Find where the given text appears and provide that cell's center as (X, Y) coordinate. 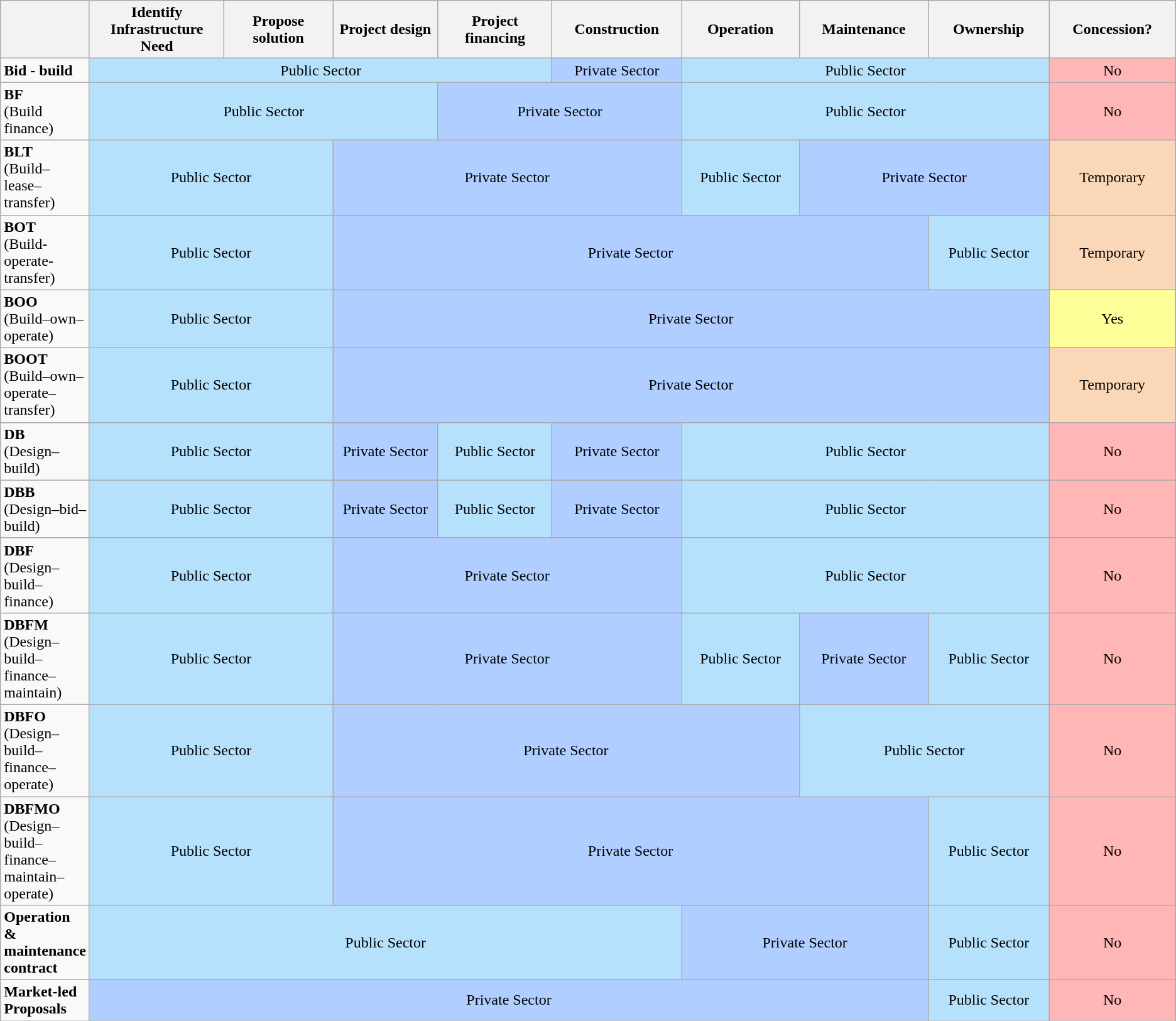
Concession? (1112, 30)
DBFMO(Design–build–finance–maintain–operate) (45, 851)
Project financing (495, 30)
Construction (617, 30)
BF(Build finance) (45, 111)
DBB(Design–bid–build) (45, 509)
Maintenance (863, 30)
Yes (1112, 319)
Operation (740, 30)
Identify Infrastructure Need (156, 30)
BOT(Build-operate-transfer) (45, 253)
Propose solution (279, 30)
Ownership (989, 30)
Market-led Proposals (45, 1000)
BOO(Build–own–operate) (45, 319)
DBFO(Design–build–finance–operate) (45, 750)
DBFM(Design–build–finance–maintain) (45, 658)
Bid - build (45, 70)
DB(Design–build) (45, 451)
Project design (386, 30)
DBF(Design–build–finance) (45, 576)
BOOT(Build–own–operate–transfer) (45, 385)
BLT(Build–lease–transfer) (45, 177)
Operation & maintenance contract (45, 942)
